Extract the (x, y) coordinate from the center of the cell holding the provided text.  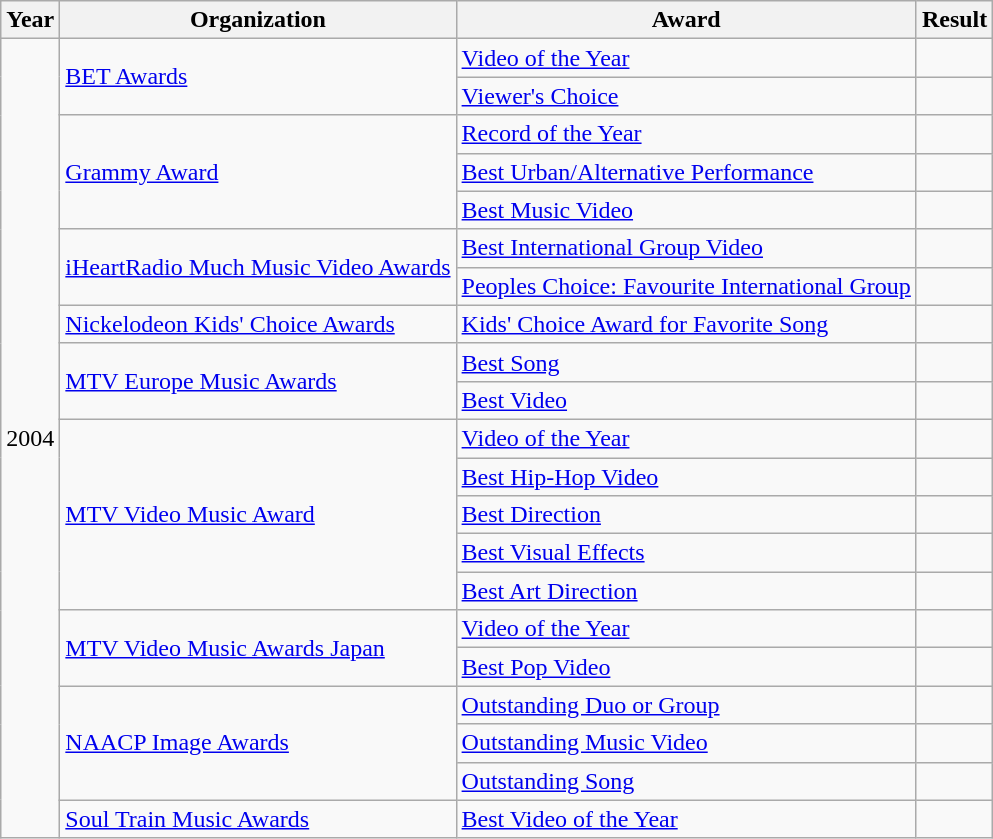
Organization (258, 20)
Best International Group Video (686, 248)
Year (30, 20)
iHeartRadio Much Music Video Awards (258, 267)
BET Awards (258, 77)
Best Video (686, 400)
Kids' Choice Award for Favorite Song (686, 324)
Outstanding Duo or Group (686, 705)
Viewer's Choice (686, 96)
MTV Video Music Awards Japan (258, 648)
Best Music Video (686, 210)
Best Urban/Alternative Performance (686, 172)
Best Hip-Hop Video (686, 477)
Nickelodeon Kids' Choice Awards (258, 324)
Best Direction (686, 515)
Best Video of the Year (686, 819)
Result (954, 20)
MTV Video Music Award (258, 514)
Best Visual Effects (686, 553)
Best Song (686, 362)
Soul Train Music Awards (258, 819)
Outstanding Song (686, 781)
Outstanding Music Video (686, 743)
Award (686, 20)
2004 (30, 438)
Peoples Choice: Favourite International Group (686, 286)
MTV Europe Music Awards (258, 381)
Grammy Award (258, 172)
Best Pop Video (686, 667)
Best Art Direction (686, 591)
Record of the Year (686, 134)
NAACP Image Awards (258, 743)
